Provide the [x, y] coordinate of the cell's center where the given text is located.  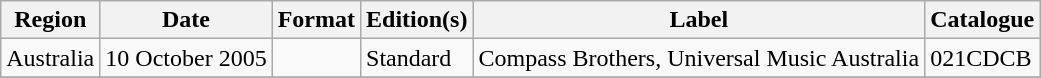
Region [50, 20]
Compass Brothers, Universal Music Australia [699, 58]
021CDCB [982, 58]
Format [316, 20]
Label [699, 20]
Catalogue [982, 20]
Standard [417, 58]
Date [186, 20]
Australia [50, 58]
Edition(s) [417, 20]
10 October 2005 [186, 58]
